Extract the [X, Y] coordinate from the center of the cell holding the provided text.  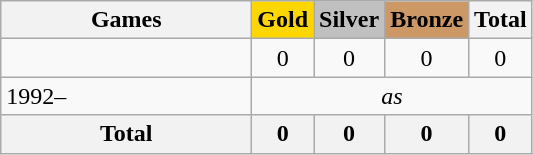
Gold [283, 20]
Silver [350, 20]
Bronze [427, 20]
as [392, 96]
Games [126, 20]
1992– [126, 96]
